For the text-containing cell, return its midpoint in [X, Y] coordinate format. 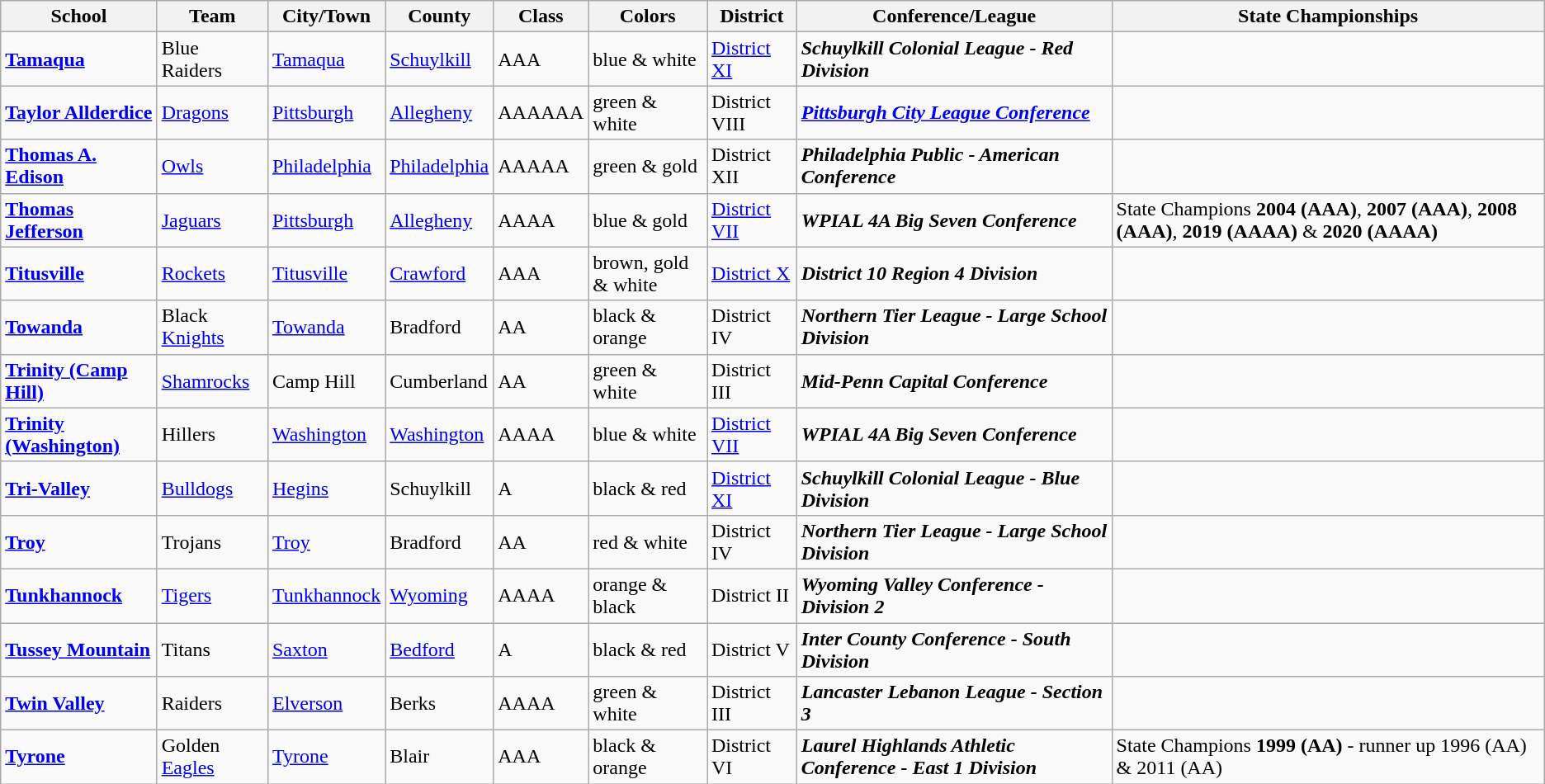
Black Knights [212, 327]
County [439, 17]
City/Town [326, 17]
Jaguars [212, 220]
Taylor Allderdice [79, 112]
State Champions 1999 (AA) - runner up 1996 (AA) & 2011 (AA) [1328, 758]
Tri-Valley [79, 489]
District VI [751, 758]
Wyoming [439, 596]
District VIII [751, 112]
Rockets [212, 274]
District [751, 17]
Conference/League [954, 17]
District X [751, 274]
Trinity (Washington) [79, 434]
State Championships [1328, 17]
Philadelphia Public - American Conference [954, 167]
Camp Hill [326, 381]
red & white [648, 541]
Thomas Jefferson [79, 220]
AAAAA [541, 167]
blue & gold [648, 220]
green & gold [648, 167]
Thomas A. Edison [79, 167]
Tigers [212, 596]
Class [541, 17]
Laurel Highlands Athletic Conference - East 1 Division [954, 758]
brown, gold & white [648, 274]
Schuylkill Colonial League - Blue Division [954, 489]
School [79, 17]
Schuylkill Colonial League - Red Division [954, 59]
Saxton [326, 649]
Owls [212, 167]
Golden Eagles [212, 758]
Team [212, 17]
Trojans [212, 541]
Titans [212, 649]
Blair [439, 758]
Elverson [326, 703]
Inter County Conference - South Division [954, 649]
Blue Raiders [212, 59]
Colors [648, 17]
District 10 Region 4 Division [954, 274]
Bedford [439, 649]
AAAAAA [541, 112]
State Champions 2004 (AAA), 2007 (AAA), 2008 (AAA), 2019 (AAAA) & 2020 (AAAA) [1328, 220]
Trinity (Camp Hill) [79, 381]
Tussey Mountain [79, 649]
Hillers [212, 434]
District XII [751, 167]
Dragons [212, 112]
District II [751, 596]
orange & black [648, 596]
Hegins [326, 489]
Lancaster Lebanon League - Section 3 [954, 703]
Wyoming Valley Conference - Division 2 [954, 596]
Pittsburgh City League Conference [954, 112]
District V [751, 649]
Cumberland [439, 381]
Berks [439, 703]
Raiders [212, 703]
Crawford [439, 274]
Twin Valley [79, 703]
Mid-Penn Capital Conference [954, 381]
Shamrocks [212, 381]
Bulldogs [212, 489]
